Capture the cell that displays the provided text and extract its [X, Y] central coordinate. 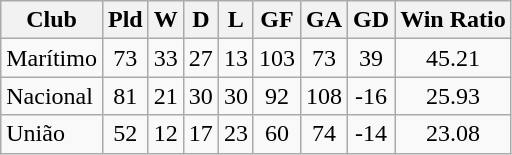
GD [372, 20]
D [200, 20]
Marítimo [52, 58]
-14 [372, 134]
-16 [372, 96]
33 [166, 58]
23.08 [454, 134]
27 [200, 58]
52 [125, 134]
23 [236, 134]
17 [200, 134]
União [52, 134]
74 [324, 134]
21 [166, 96]
92 [276, 96]
13 [236, 58]
45.21 [454, 58]
W [166, 20]
Club [52, 20]
GA [324, 20]
25.93 [454, 96]
108 [324, 96]
103 [276, 58]
39 [372, 58]
GF [276, 20]
Pld [125, 20]
81 [125, 96]
Win Ratio [454, 20]
Nacional [52, 96]
60 [276, 134]
12 [166, 134]
L [236, 20]
